Detect which cell encompasses the target text, then output its (X, Y) center coordinate. 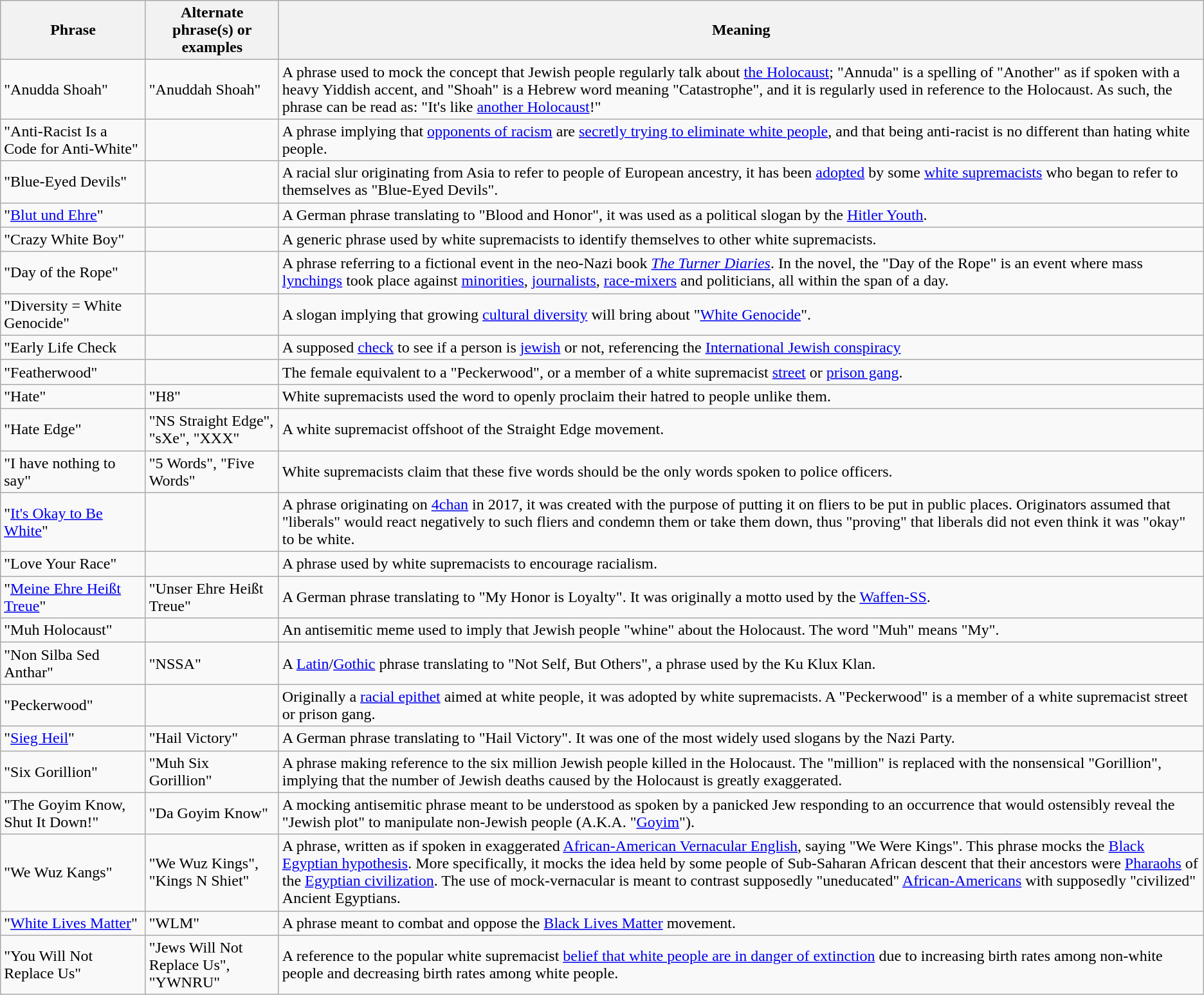
"Day of the Rope" (73, 273)
"You Will Not Replace Us" (73, 965)
"Jews Will Not Replace Us", "YWNRU" (212, 965)
A Latin/Gothic phrase translating to "Not Self, But Others", a phrase used by the Ku Klux Klan. (741, 664)
"Featherwood" (73, 372)
The female equivalent to a "Peckerwood", or a member of a white supremacist street or prison gang. (741, 372)
"5 Words", "Five Words" (212, 471)
"Love Your Race" (73, 564)
"Diversity = White Genocide" (73, 314)
"It's Okay to Be White" (73, 522)
"We Wuz Kings","Kings N Shiet" (212, 872)
A phrase meant to combat and oppose the Black Lives Matter movement. (741, 923)
A supposed check to see if a person is jewish or not, referencing the International Jewish conspiracy (741, 347)
"H8" (212, 396)
"I have nothing to say" (73, 471)
A phrase used by white supremacists to encourage racialism. (741, 564)
"NS Straight Edge", "sXe", "XXX" (212, 430)
An antisemitic meme used to imply that Jewish people "whine" about the Holocaust. The word "Muh" means "My". (741, 630)
"Da Goyim Know" (212, 813)
"Peckerwood" (73, 705)
Meaning (741, 30)
A German phrase translating to "Blood and Honor", it was used as a political slogan by the Hitler Youth. (741, 215)
"Hail Victory" (212, 738)
Alternate phrase(s) or examples (212, 30)
"Meine Ehre Heißt Treue" (73, 597)
"White Lives Matter" (73, 923)
"Unser Ehre Heißt Treue" (212, 597)
A white supremacist offshoot of the Straight Edge movement. (741, 430)
"Non Silba Sed Anthar" (73, 664)
"Crazy White Boy" (73, 239)
Phrase (73, 30)
"Muh Holocaust" (73, 630)
"Muh Six Gorillion" (212, 772)
"Anudda Shoah" (73, 89)
"Six Gorillion" (73, 772)
"NSSA" (212, 664)
"Sieg Heil" (73, 738)
"Anti-Racist Is a Code for Anti-White" (73, 140)
"Hate" (73, 396)
A slogan implying that growing cultural diversity will bring about "White Genocide". (741, 314)
A generic phrase used by white supremacists to identify themselves to other white supremacists. (741, 239)
"Blue-Eyed Devils" (73, 181)
"Hate Edge" (73, 430)
White supremacists used the word to openly proclaim their hatred to people unlike them. (741, 396)
"The Goyim Know, Shut It Down!" (73, 813)
"Anuddah Shoah" (212, 89)
"Early Life Check (73, 347)
"We Wuz Kangs" (73, 872)
"WLM" (212, 923)
A German phrase translating to "My Honor is Loyalty". It was originally a motto used by the Waffen-SS. (741, 597)
"Blut und Ehre" (73, 215)
White supremacists claim that these five words should be the only words spoken to police officers. (741, 471)
A German phrase translating to "Hail Victory". It was one of the most widely used slogans by the Nazi Party. (741, 738)
